Extract the (x, y) coordinate from the center of the cell holding the provided text.  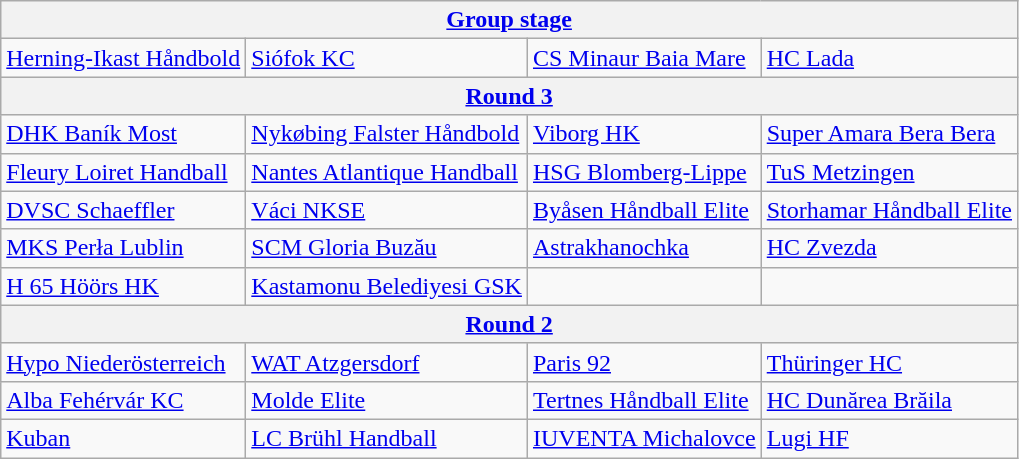
HC Zvezda (889, 248)
SCM Gloria Buzău (387, 248)
Round 3 (510, 96)
Nykøbing Falster Håndbold (387, 134)
Molde Elite (387, 400)
Fleury Loiret Handball (124, 172)
Váci NKSE (387, 210)
HC Dunărea Brăila (889, 400)
Viborg HK (644, 134)
Round 2 (510, 324)
DVSC Schaeffler (124, 210)
Siófok KC (387, 58)
CS Minaur Baia Mare (644, 58)
Kuban (124, 438)
HC Lada (889, 58)
Herning-Ikast Håndbold (124, 58)
Kastamonu Belediyesi GSK (387, 286)
Tertnes Håndball Elite (644, 400)
MKS Perła Lublin (124, 248)
Astrakhanochka (644, 248)
TuS Metzingen (889, 172)
DHK Baník Most (124, 134)
Paris 92 (644, 362)
LC Brühl Handball (387, 438)
Thüringer HC (889, 362)
Super Amara Bera Bera (889, 134)
HSG Blomberg-Lippe (644, 172)
Byåsen Håndball Elite (644, 210)
Nantes Atlantique Handball (387, 172)
Storhamar Håndball Elite (889, 210)
IUVENTA Michalovce (644, 438)
Group stage (510, 20)
H 65 Höörs HK (124, 286)
Lugi HF (889, 438)
Alba Fehérvár KC (124, 400)
WAT Atzgersdorf (387, 362)
Hypo Niederösterreich (124, 362)
